Pinpoint the cell where the given text exists, returning its (x, y) midpoint coordinate. 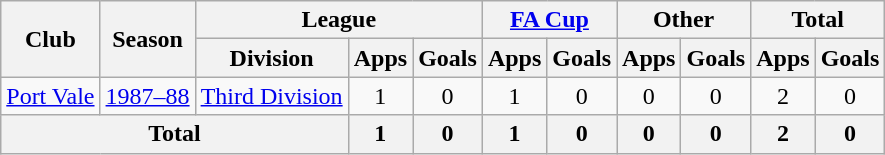
FA Cup (549, 20)
Club (50, 39)
Port Vale (50, 96)
Other (684, 20)
League (338, 20)
Division (272, 58)
Third Division (272, 96)
1987–88 (148, 96)
Season (148, 39)
